Provide the [X, Y] coordinate of the cell's center where the given text is located.  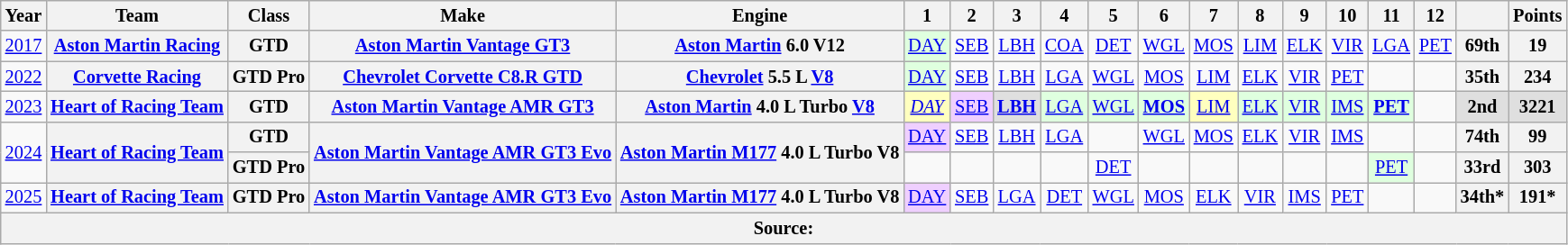
Aston Martin 4.0 L Turbo V8 [759, 106]
19 [1537, 46]
1 [927, 15]
2023 [23, 106]
191* [1537, 197]
2022 [23, 77]
Team [137, 15]
Points [1537, 15]
35th [1482, 77]
74th [1482, 137]
Corvette Racing [137, 77]
2024 [23, 151]
Aston Martin 6.0 V12 [759, 46]
Class [269, 15]
4 [1064, 15]
Make [463, 15]
Aston Martin Vantage AMR GT3 [463, 106]
9 [1304, 15]
8 [1261, 15]
Aston Martin Racing [137, 46]
234 [1537, 77]
Chevrolet Corvette C8.R GTD [463, 77]
5 [1114, 15]
2017 [23, 46]
303 [1537, 168]
Chevrolet 5.5 L V8 [759, 77]
34th* [1482, 197]
Engine [759, 15]
Source: [784, 228]
69th [1482, 46]
Year [23, 15]
99 [1537, 137]
COA [1064, 46]
3 [1017, 15]
7 [1214, 15]
Aston Martin Vantage GT3 [463, 46]
2 [972, 15]
12 [1435, 15]
2nd [1482, 106]
10 [1347, 15]
6 [1164, 15]
11 [1391, 15]
3221 [1537, 106]
2025 [23, 197]
33rd [1482, 168]
